Output the (X, Y) coordinate of the center of the cell containing the given text.  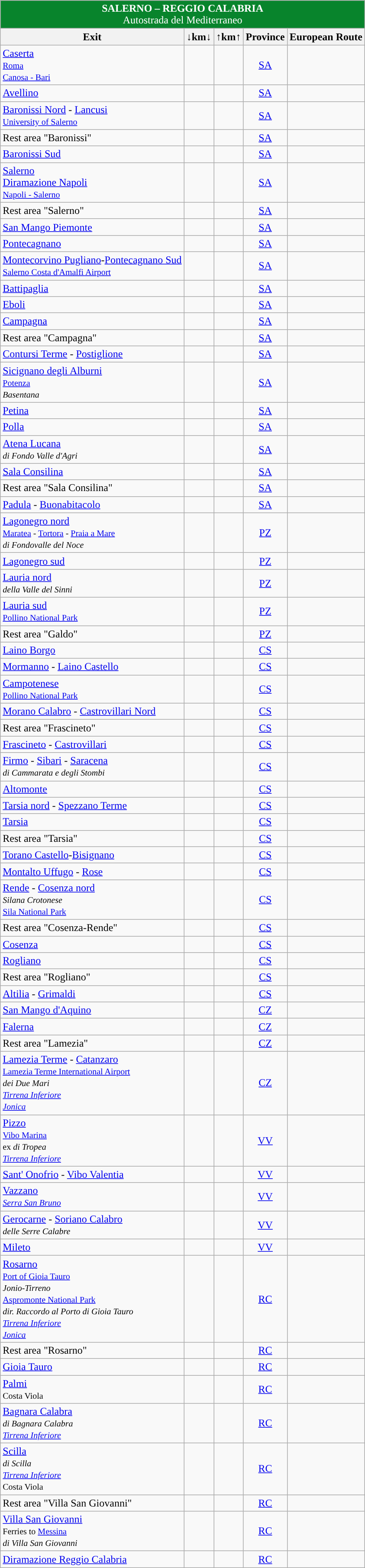
Lauria nord della Valle del Sinni (92, 583)
European Route (326, 37)
Cosenza (92, 944)
Campagna (92, 321)
Gerocarne - Soriano Calabro delle Serre Calabre (92, 1225)
Rogliano (92, 961)
Bagnara Calabra di Bagnara Calabra Tirrena Inferiore (92, 1423)
Sant' Onofrio - Vibo Valentia (92, 1174)
Sala Consilina (92, 472)
Salerno Diramazione Napoli Napoli - Salerno (92, 182)
Tarsia (92, 822)
Rest area "Sala Consilina" (92, 488)
Eboli (92, 305)
Villa San Giovanni Ferries to Messina di Villa San Giovanni (92, 1531)
Scilla di Scilla Tirrena Inferiore Costa Viola (92, 1469)
Atena Lucana di Fondo Valle d'Agri (92, 449)
San Mango d'Aquino (92, 1010)
Lagonegro nordMaratea - Tortora - Praia a Mare di Fondovalle del Noce (92, 533)
Vazzano Serra San Bruno (92, 1197)
Rest area "Campagna" (92, 338)
Altilia - Grimaldi (92, 994)
Diramazione Reggio Calabria (92, 1559)
Petina (92, 411)
Province (265, 37)
San Mango Piemonte (92, 227)
Mormanno - Laino Castello (92, 667)
Altomonte (92, 789)
Montalto Uffugo - Rose (92, 871)
Rest area "Baronissi" (92, 138)
Rest area "Salerno" (92, 210)
Rest area "Frascineto" (92, 728)
Rest area "Villa San Giovanni" (92, 1503)
Padula - Buonabitacolo (92, 504)
Tarsia nord - Spezzano Terme (92, 805)
Rest area "Tarsia" (92, 838)
Lauria sud Pollino National Park (92, 611)
Rest area "Rogliano" (92, 977)
Rest area "Rosarno" (92, 1350)
Morano Calabro - Castrovillari Nord (92, 711)
Rest area "Cosenza-Rende" (92, 928)
Rest area "Galdo" (92, 634)
Battipaglia (92, 288)
Rosarno Port of Gioia Tauro Jonio-Tirreno Aspromonte National Park dir. Raccordo al Porto di Gioia Tauro Tirrena Inferiore Jonica (92, 1299)
↑km↑ (229, 37)
Rende - Cosenza nord Silana Crotonese Sila National Park (92, 899)
Lamezia Terme - Catanzaro Lamezia Terme International Airport dei Due Mari Tirrena Inferiore Jonica (92, 1083)
Firmo - Sibari - Saracena di Cammarata e degli Stombi (92, 766)
Sicignano degli Alburni Potenza Basentana (92, 382)
↓km↓ (199, 37)
Polla (92, 427)
Torano Castello-Bisignano (92, 855)
Montecorvino Pugliano-Pontecagnano Sud Salerno Costa d'Amalfi Airport (92, 266)
Mileto (92, 1247)
Avellino (92, 93)
Lagonegro sud (92, 561)
Pontecagnano (92, 243)
Pizzo Vibo Marinaex di Tropea Tirrena Inferiore (92, 1141)
Contursi Terme - Postiglione (92, 354)
Caserta Roma Canosa - Bari (92, 65)
Baronissi Nord - Lancusi University of Salerno (92, 115)
Gioia Tauro (92, 1367)
Exit (92, 37)
SALERNO – REGGIO CALABRIAAutostrada del Mediterraneo (183, 15)
Laino Borgo (92, 650)
Falerna (92, 1027)
Campotenese Pollino National Park (92, 689)
Palmi Costa Viola (92, 1389)
Baronissi Sud (92, 154)
Rest area "Lamezia" (92, 1043)
Frascineto - Castrovillari (92, 744)
